Return [X, Y] of the center of cell containing provided text 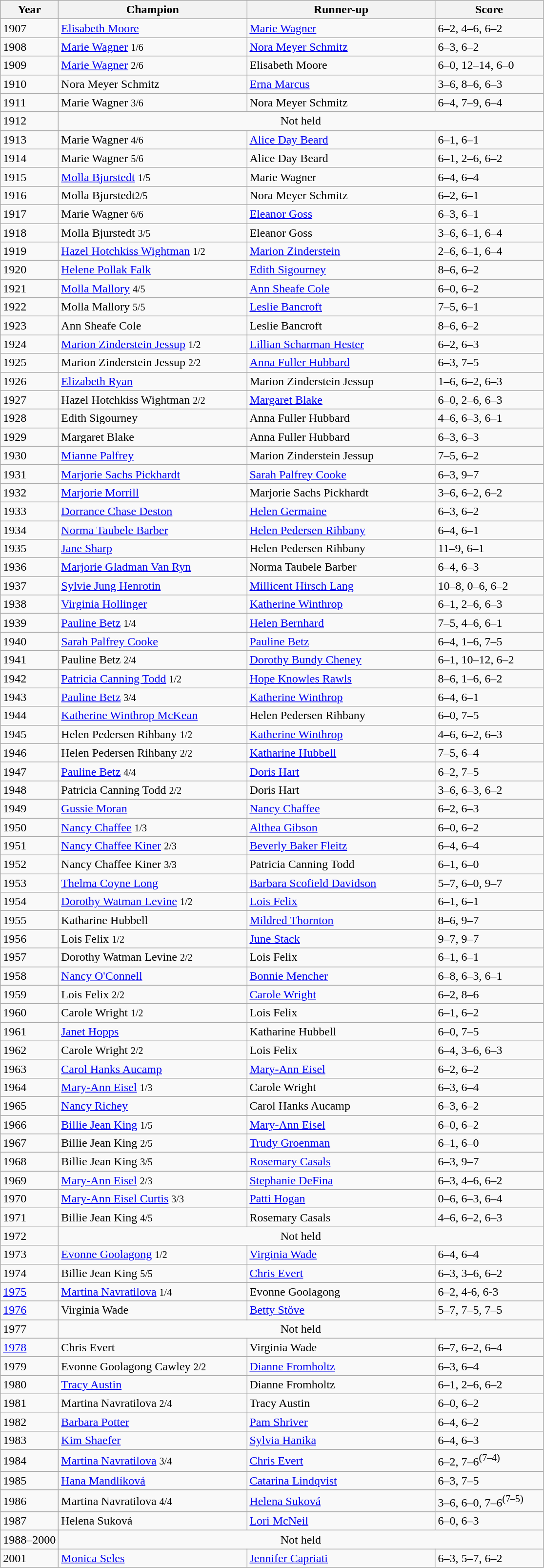
Billie Jean King 1/5 [153, 1124]
Pauline Betz [341, 641]
Helen Pedersen Rihbany 1/2 [153, 734]
5–7, 7–5, 7–5 [489, 1310]
6–3, 6–3 [489, 437]
Martina Navratilova 3/4 [153, 1461]
1982 [29, 1422]
Jennifer Capriati [341, 1558]
1912 [29, 121]
Mianne Palfrey [153, 455]
1939 [29, 623]
Mary-Ann Eisel 2/3 [153, 1180]
Monica Seles [153, 1558]
Marie Wagner 2/6 [153, 65]
Molla Bjurstedt2/5 [153, 195]
Helen Germaine [341, 511]
Dorothy Watman Levine 2/2 [153, 957]
1986 [29, 1501]
Hazel Hotchkiss Wightman 2/2 [153, 400]
1913 [29, 140]
1941 [29, 660]
1965 [29, 1106]
1923 [29, 326]
1916 [29, 195]
1919 [29, 251]
Pauline Betz 3/4 [153, 697]
1974 [29, 1273]
Molla Mallory 4/5 [153, 289]
0–6, 6–3, 6–4 [489, 1199]
Year [29, 10]
Catarina Lindqvist [341, 1481]
Nancy Chaffee 1/3 [153, 827]
Molla Bjurstedt 3/5 [153, 233]
Marie Wagner 1/6 [153, 47]
June Stack [341, 939]
8–6, 9–7 [489, 920]
1928 [29, 418]
6–3, 3–6, 6–2 [489, 1273]
3–6, 6–2, 6–2 [489, 493]
Lois Felix 1/2 [153, 939]
1936 [29, 567]
1952 [29, 865]
Molla Mallory 5/5 [153, 307]
1933 [29, 511]
1940 [29, 641]
1930 [29, 455]
1969 [29, 1180]
Lillian Scharman Hester [341, 344]
1932 [29, 493]
Evonne Goolagong 1/2 [153, 1255]
Pauline Betz 1/4 [153, 623]
1975 [29, 1292]
Mildred Thornton [341, 920]
Gussie Moran [153, 808]
Marie Wagner 4/6 [153, 140]
3–6, 6–1, 6–4 [489, 233]
6–0, 6–3 [489, 1521]
Marie Wagner 3/6 [153, 103]
6–2, 4–6, 6–2 [489, 28]
Marion Zinderstein Jessup 2/2 [153, 363]
6–4, 3–6, 6–3 [489, 1050]
Patricia Canning Todd [341, 865]
Nancy Richey [153, 1106]
6–0, 2–6, 6–3 [489, 400]
1976 [29, 1310]
Millicent Hirsch Lang [341, 586]
Pauline Betz 4/4 [153, 771]
Helen Pedersen Rihbany 2/2 [153, 753]
1979 [29, 1366]
1935 [29, 549]
Lois Felix 2/2 [153, 994]
1918 [29, 233]
3–6, 6–3, 6–2 [489, 790]
1953 [29, 883]
6–4, 1–6, 7–5 [489, 641]
1948 [29, 790]
Trudy Groenman [341, 1143]
1945 [29, 734]
6–2, 7–6(7–4) [489, 1461]
Hope Knowles Rawls [341, 679]
1955 [29, 920]
1924 [29, 344]
1954 [29, 902]
6–7, 6–2, 6–4 [489, 1347]
Stephanie DeFina [341, 1180]
1908 [29, 47]
Billie Jean King 2/5 [153, 1143]
Billie Jean King 3/5 [153, 1162]
1946 [29, 753]
Kim Shaefer [153, 1441]
1911 [29, 103]
Helene Pollak Falk [153, 270]
1922 [29, 307]
Evonne Goolagong [341, 1292]
1–6, 6–2, 6–3 [489, 381]
1917 [29, 214]
1981 [29, 1403]
1925 [29, 363]
1956 [29, 939]
1970 [29, 1199]
4–6, 6–3, 6–1 [489, 418]
Pam Shriver [341, 1422]
1988–2000 [29, 1540]
Marion Zinderstein Jessup 1/2 [153, 344]
1915 [29, 177]
Hazel Hotchkiss Wightman 1/2 [153, 251]
9–7, 9–7 [489, 939]
Patricia Canning Todd 2/2 [153, 790]
1937 [29, 586]
6–2, 6–2 [489, 1069]
1964 [29, 1087]
1907 [29, 28]
11–9, 6–1 [489, 549]
1987 [29, 1521]
1958 [29, 976]
Betty Stöve [341, 1310]
8–6, 1–6, 6–2 [489, 679]
1985 [29, 1481]
6–3, 4–6, 6–2 [489, 1180]
Martina Navratilova 4/4 [153, 1501]
Barbara Scofield Davidson [341, 883]
3–6, 6–0, 7–6(7–5) [489, 1501]
1909 [29, 65]
1910 [29, 84]
7–5, 6–4 [489, 753]
1984 [29, 1461]
Nancy Chaffee [341, 808]
3–6, 8–6, 6–3 [489, 84]
Virginia Hollinger [153, 604]
6–2, 4-6, 6-3 [489, 1292]
6–1, 6–2 [489, 1013]
Champion [153, 10]
1972 [29, 1236]
Nancy O'Connell [153, 976]
1978 [29, 1347]
1966 [29, 1124]
Dorrance Chase Deston [153, 511]
1943 [29, 697]
1977 [29, 1329]
1968 [29, 1162]
1983 [29, 1441]
Billie Jean King 5/5 [153, 1273]
1950 [29, 827]
6–2, 6–1 [489, 195]
Nancy Chaffee Kiner 3/3 [153, 865]
Pauline Betz 2/4 [153, 660]
Evonne Goolagong Cawley 2/2 [153, 1366]
Molla Bjurstedt 1/5 [153, 177]
Carole Wright 1/2 [153, 1013]
Janet Hopps [153, 1032]
1942 [29, 679]
6–8, 6–3, 6–1 [489, 976]
Patti Hogan [341, 1199]
6–2, 7–5 [489, 771]
Barbara Potter [153, 1422]
1960 [29, 1013]
1921 [29, 289]
1971 [29, 1217]
1961 [29, 1032]
1929 [29, 437]
Marjorie Morrill [153, 493]
Dorothy Watman Levine 1/2 [153, 902]
6–4, 6–2 [489, 1422]
1963 [29, 1069]
Hana Mandlíková [153, 1481]
6–1, 10–12, 6–2 [489, 660]
1914 [29, 158]
Mary-Ann Eisel 1/3 [153, 1087]
Martina Navratilova 2/4 [153, 1403]
6–4, 7–9, 6–4 [489, 103]
1938 [29, 604]
2001 [29, 1558]
Billie Jean King 4/5 [153, 1217]
1926 [29, 381]
Marion Zinderstein [341, 251]
1962 [29, 1050]
1944 [29, 716]
6–0, 12–14, 6–0 [489, 65]
Marie Wagner 5/6 [153, 158]
Runner-up [341, 10]
Erna Marcus [341, 84]
1934 [29, 530]
Marie Wagner 6/6 [153, 214]
Beverly Baker Fleitz [341, 846]
1920 [29, 270]
1947 [29, 771]
1949 [29, 808]
6–3, 5–7, 6–2 [489, 1558]
1951 [29, 846]
1973 [29, 1255]
Marjorie Gladman Van Ryn [153, 567]
Elizabeth Ryan [153, 381]
1980 [29, 1384]
7–5, 6–1 [489, 307]
Sylvia Hanika [341, 1441]
Sylvie Jung Henrotin [153, 586]
6–3, 6–1 [489, 214]
Dorothy Bundy Cheney [341, 660]
Nancy Chaffee Kiner 2/3 [153, 846]
2–6, 6–1, 6–4 [489, 251]
6–1, 2–6, 6–3 [489, 604]
7–5, 6–2 [489, 455]
Lori McNeil [341, 1521]
1959 [29, 994]
1927 [29, 400]
Mary-Ann Eisel Curtis 3/3 [153, 1199]
Katherine Winthrop McKean [153, 716]
5–7, 6–0, 9–7 [489, 883]
Score [489, 10]
6–2, 8–6 [489, 994]
Martina Navratilova 1/4 [153, 1292]
7–5, 4–6, 6–1 [489, 623]
1957 [29, 957]
Carole Wright 2/2 [153, 1050]
Bonnie Mencher [341, 976]
Patricia Canning Todd 1/2 [153, 679]
10–8, 0–6, 6–2 [489, 586]
1931 [29, 474]
Jane Sharp [153, 549]
Helen Bernhard [341, 623]
1967 [29, 1143]
Althea Gibson [341, 827]
Thelma Coyne Long [153, 883]
